Return the (X, Y) coordinate for the center point of the cell that contains the specified text.  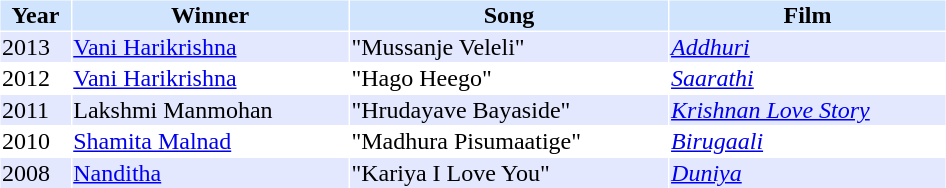
2013 (35, 47)
"Hago Heego" (509, 79)
Duniya (808, 173)
Krishnan Love Story (808, 110)
Saarathi (808, 79)
"Madhura Pisumaatige" (509, 141)
Song (509, 15)
2010 (35, 141)
Addhuri (808, 47)
2008 (35, 173)
Nanditha (210, 173)
Shamita Malnad (210, 141)
Film (808, 15)
Year (35, 15)
Birugaali (808, 141)
Lakshmi Manmohan (210, 110)
"Mussanje Veleli" (509, 47)
2011 (35, 110)
"Hrudayave Bayaside" (509, 110)
2012 (35, 79)
"Kariya I Love You" (509, 173)
Winner (210, 15)
